Capture the cell that displays the provided text and extract its [X, Y] central coordinate. 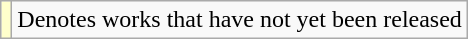
Denotes works that have not yet been released [240, 20]
